Capture the cell that displays the provided text and extract its (X, Y) central coordinate. 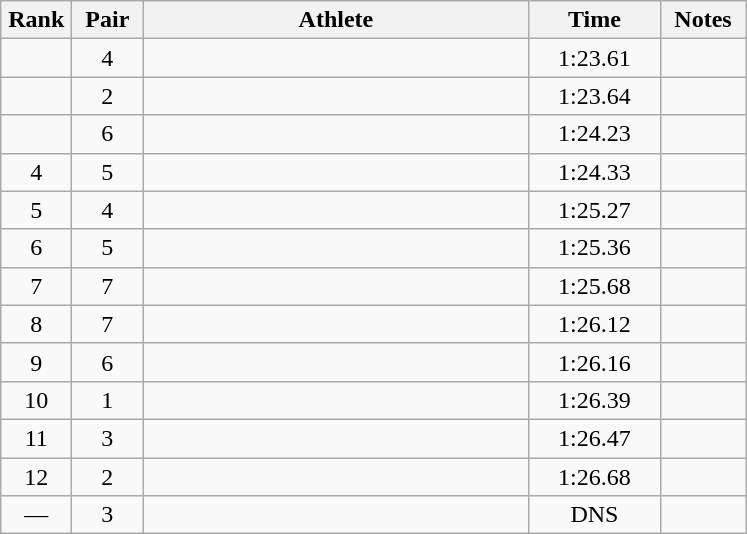
1:24.23 (594, 134)
1:26.39 (594, 400)
11 (36, 438)
Pair (108, 20)
10 (36, 400)
Athlete (336, 20)
Notes (703, 20)
1:24.33 (594, 172)
1:25.27 (594, 210)
Rank (36, 20)
12 (36, 477)
1 (108, 400)
1:26.16 (594, 362)
1:23.61 (594, 58)
9 (36, 362)
1:26.47 (594, 438)
1:25.36 (594, 248)
1:26.68 (594, 477)
1:25.68 (594, 286)
Time (594, 20)
DNS (594, 515)
8 (36, 324)
— (36, 515)
1:26.12 (594, 324)
1:23.64 (594, 96)
